Return the [X, Y] coordinate for the center point of the cell that contains the specified text.  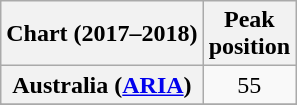
55 [249, 85]
Australia (ARIA) [102, 85]
Chart (2017–2018) [102, 34]
Peak position [249, 34]
